Search for the cell housing the specified text and yield its (x, y) center coordinate. 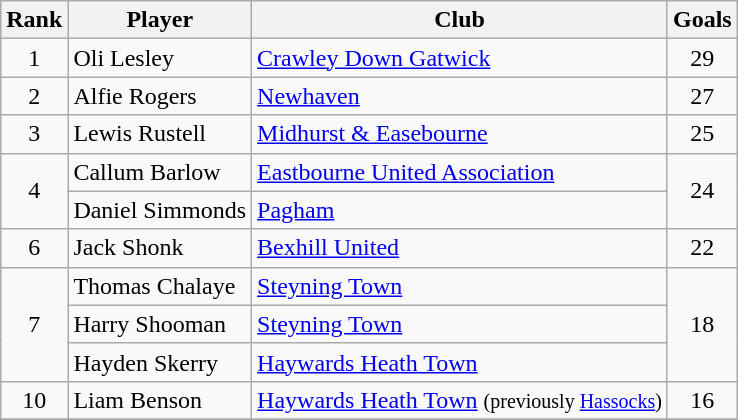
Thomas Chalaye (160, 286)
4 (34, 191)
Eastbourne United Association (460, 172)
Club (460, 20)
7 (34, 324)
24 (702, 191)
Newhaven (460, 96)
Player (160, 20)
Liam Benson (160, 400)
6 (34, 248)
Midhurst & Easebourne (460, 134)
Daniel Simmonds (160, 210)
Callum Barlow (160, 172)
Crawley Down Gatwick (460, 58)
Goals (702, 20)
Bexhill United (460, 248)
Pagham (460, 210)
Oli Lesley (160, 58)
16 (702, 400)
Harry Shooman (160, 324)
Haywards Heath Town (460, 362)
10 (34, 400)
Hayden Skerry (160, 362)
Jack Shonk (160, 248)
1 (34, 58)
Lewis Rustell (160, 134)
25 (702, 134)
29 (702, 58)
27 (702, 96)
2 (34, 96)
Haywards Heath Town (previously Hassocks) (460, 400)
18 (702, 324)
22 (702, 248)
Rank (34, 20)
Alfie Rogers (160, 96)
3 (34, 134)
